Locate the cell with the specified text and output its (X, Y) center coordinate. 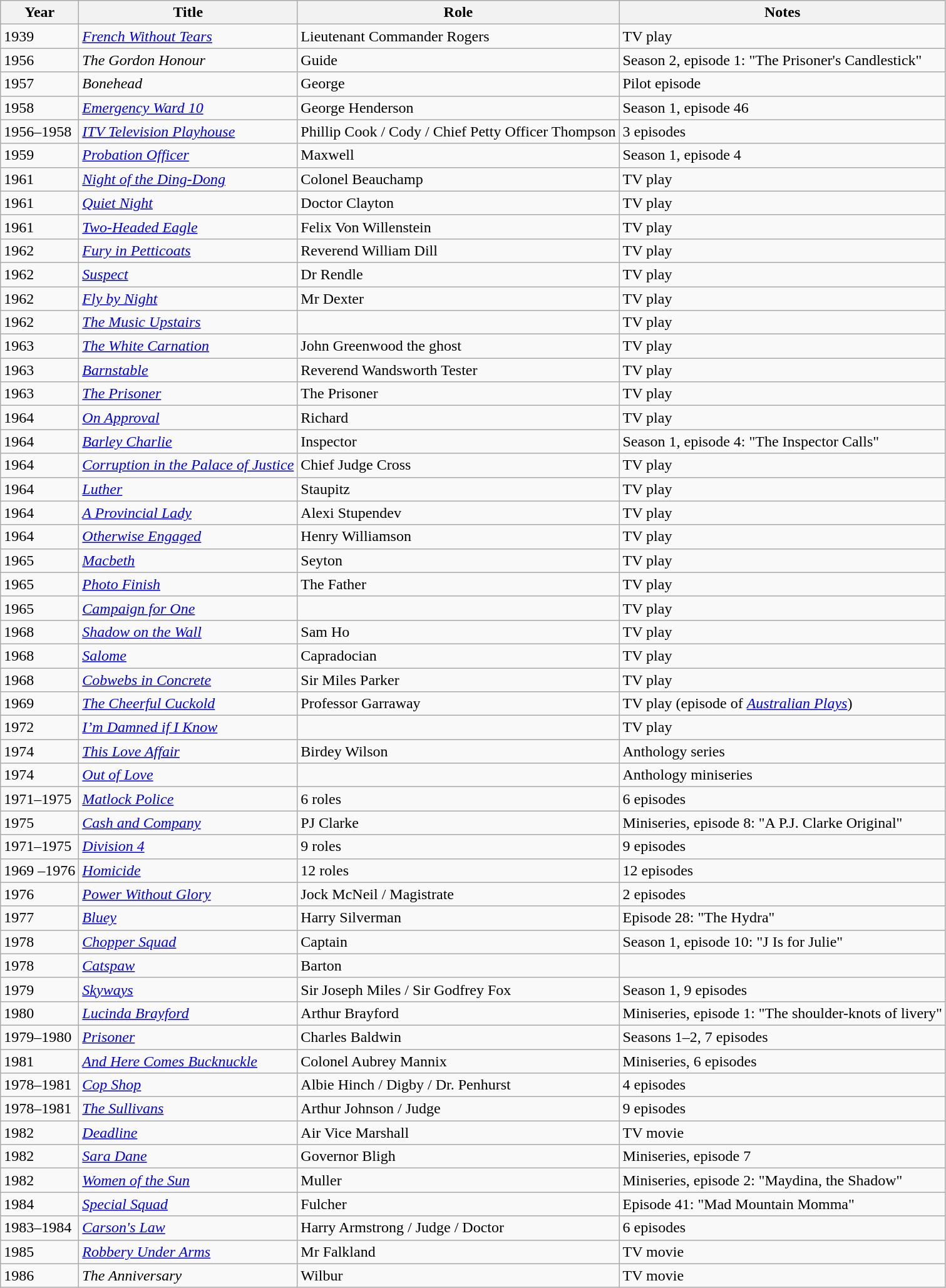
Carson's Law (188, 1228)
Emergency Ward 10 (188, 108)
Suspect (188, 274)
Episode 28: "The Hydra" (783, 918)
And Here Comes Bucknuckle (188, 1061)
Bluey (188, 918)
Lucinda Brayford (188, 1013)
Bonehead (188, 84)
Seyton (458, 560)
Colonel Aubrey Mannix (458, 1061)
12 episodes (783, 870)
Air Vice Marshall (458, 1133)
Anthology miniseries (783, 775)
1984 (40, 1204)
1976 (40, 894)
Guide (458, 60)
Barnstable (188, 370)
Season 1, episode 46 (783, 108)
Barton (458, 966)
Inspector (458, 441)
Two-Headed Eagle (188, 227)
The White Carnation (188, 346)
Deadline (188, 1133)
2 episodes (783, 894)
The Music Upstairs (188, 322)
Felix Von Willenstein (458, 227)
George (458, 84)
Maxwell (458, 155)
Seasons 1–2, 7 episodes (783, 1037)
1956 (40, 60)
On Approval (188, 418)
1958 (40, 108)
1983–1984 (40, 1228)
1981 (40, 1061)
Campaign for One (188, 608)
The Anniversary (188, 1275)
Robbery Under Arms (188, 1252)
TV play (episode of Australian Plays) (783, 704)
Colonel Beauchamp (458, 179)
Lieutenant Commander Rogers (458, 36)
1977 (40, 918)
Miniseries, episode 1: "The shoulder-knots of livery" (783, 1013)
Women of the Sun (188, 1180)
Reverend Wandsworth Tester (458, 370)
4 episodes (783, 1085)
ITV Television Playhouse (188, 131)
Sir Joseph Miles / Sir Godfrey Fox (458, 989)
Otherwise Engaged (188, 537)
Role (458, 13)
Night of the Ding-Dong (188, 179)
1979 (40, 989)
Governor Bligh (458, 1157)
Sam Ho (458, 632)
Season 1, episode 4 (783, 155)
12 roles (458, 870)
3 episodes (783, 131)
Sara Dane (188, 1157)
Macbeth (188, 560)
George Henderson (458, 108)
Title (188, 13)
1975 (40, 823)
Fury in Petticoats (188, 250)
Cobwebs in Concrete (188, 679)
Harry Armstrong / Judge / Doctor (458, 1228)
1969 –1976 (40, 870)
1980 (40, 1013)
Power Without Glory (188, 894)
Staupitz (458, 489)
Quiet Night (188, 203)
Photo Finish (188, 584)
Notes (783, 13)
Wilbur (458, 1275)
Miniseries, 6 episodes (783, 1061)
Arthur Brayford (458, 1013)
Cop Shop (188, 1085)
Cash and Company (188, 823)
Pilot episode (783, 84)
Muller (458, 1180)
The Cheerful Cuckold (188, 704)
1986 (40, 1275)
Doctor Clayton (458, 203)
The Gordon Honour (188, 60)
1985 (40, 1252)
Barley Charlie (188, 441)
Mr Falkland (458, 1252)
9 roles (458, 847)
Dr Rendle (458, 274)
Prisoner (188, 1037)
Season 1, 9 episodes (783, 989)
Season 1, episode 10: "J Is for Julie" (783, 942)
6 roles (458, 799)
PJ Clarke (458, 823)
John Greenwood the ghost (458, 346)
Catspaw (188, 966)
This Love Affair (188, 751)
Shadow on the Wall (188, 632)
I’m Damned if I Know (188, 728)
French Without Tears (188, 36)
Luther (188, 489)
Season 2, episode 1: "The Prisoner's Candlestick" (783, 60)
Fly by Night (188, 299)
Division 4 (188, 847)
1957 (40, 84)
Mr Dexter (458, 299)
Miniseries, episode 8: "A P.J. Clarke Original" (783, 823)
Season 1, episode 4: "The Inspector Calls" (783, 441)
1939 (40, 36)
Sir Miles Parker (458, 679)
Anthology series (783, 751)
The Father (458, 584)
Chopper Squad (188, 942)
1979–1980 (40, 1037)
Reverend William Dill (458, 250)
Arthur Johnson / Judge (458, 1109)
Skyways (188, 989)
Professor Garraway (458, 704)
Charles Baldwin (458, 1037)
A Provincial Lady (188, 513)
Miniseries, episode 7 (783, 1157)
Birdey Wilson (458, 751)
Harry Silverman (458, 918)
Captain (458, 942)
Fulcher (458, 1204)
The Sullivans (188, 1109)
Episode 41: "Mad Mountain Momma" (783, 1204)
Year (40, 13)
Alexi Stupendev (458, 513)
Corruption in the Palace of Justice (188, 465)
Capradocian (458, 656)
Henry Williamson (458, 537)
Phillip Cook / Cody / Chief Petty Officer Thompson (458, 131)
1972 (40, 728)
Homicide (188, 870)
Special Squad (188, 1204)
1959 (40, 155)
Out of Love (188, 775)
Probation Officer (188, 155)
Jock McNeil / Magistrate (458, 894)
Miniseries, episode 2: "Maydina, the Shadow" (783, 1180)
Albie Hinch / Digby / Dr. Penhurst (458, 1085)
Matlock Police (188, 799)
1956–1958 (40, 131)
1969 (40, 704)
Richard (458, 418)
Chief Judge Cross (458, 465)
Salome (188, 656)
